Determine the (x, y) coordinate at the center of the cell enclosing the given text.  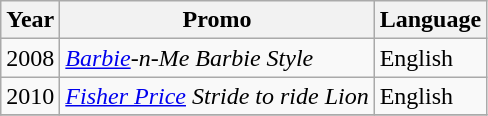
2008 (30, 58)
2010 (30, 96)
Promo (217, 20)
Fisher Price Stride to ride Lion (217, 96)
Barbie-n-Me Barbie Style (217, 58)
Year (30, 20)
Language (430, 20)
